Detect which cell encompasses the target text, then output its [x, y] center coordinate. 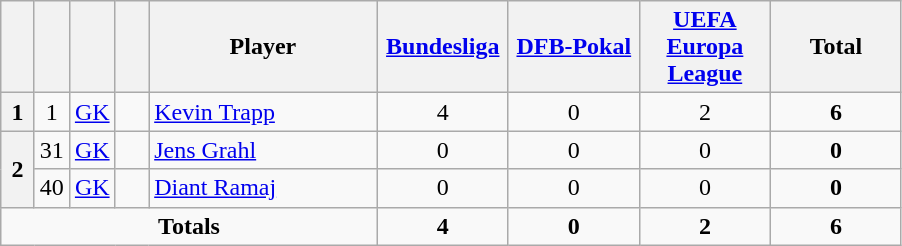
Player [264, 47]
Diant Ramaj [264, 188]
Totals [189, 226]
31 [52, 150]
DFB-Pokal [574, 47]
Kevin Trapp [264, 112]
Jens Grahl [264, 150]
Total [836, 47]
Bundesliga [442, 47]
40 [52, 188]
UEFA Europa League [704, 47]
